From the cell containing the given text, extract its center point as (x, y) coordinate. 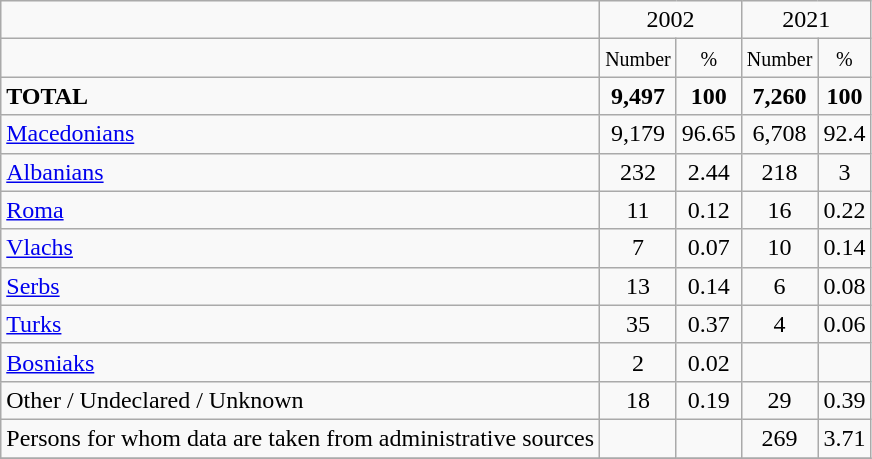
7 (638, 248)
Albanians (300, 172)
Bosniaks (300, 362)
269 (780, 438)
10 (780, 248)
Serbs (300, 286)
92.4 (844, 134)
3.71 (844, 438)
2021 (806, 20)
2 (638, 362)
Roma (300, 210)
35 (638, 324)
11 (638, 210)
0.22 (844, 210)
0.06 (844, 324)
0.12 (708, 210)
0.02 (708, 362)
4 (780, 324)
9,497 (638, 96)
Vlachs (300, 248)
0.19 (708, 400)
TOTAL (300, 96)
18 (638, 400)
13 (638, 286)
2002 (671, 20)
2.44 (708, 172)
9,179 (638, 134)
218 (780, 172)
Turks (300, 324)
7,260 (780, 96)
Macedonians (300, 134)
232 (638, 172)
0.39 (844, 400)
Persons for whom data are taken from administrative sources (300, 438)
6 (780, 286)
96.65 (708, 134)
3 (844, 172)
29 (780, 400)
0.07 (708, 248)
0.37 (708, 324)
6,708 (780, 134)
0.08 (844, 286)
16 (780, 210)
Other / Undeclared / Unknown (300, 400)
